Pinpoint the cell where the given text exists, returning its (x, y) midpoint coordinate. 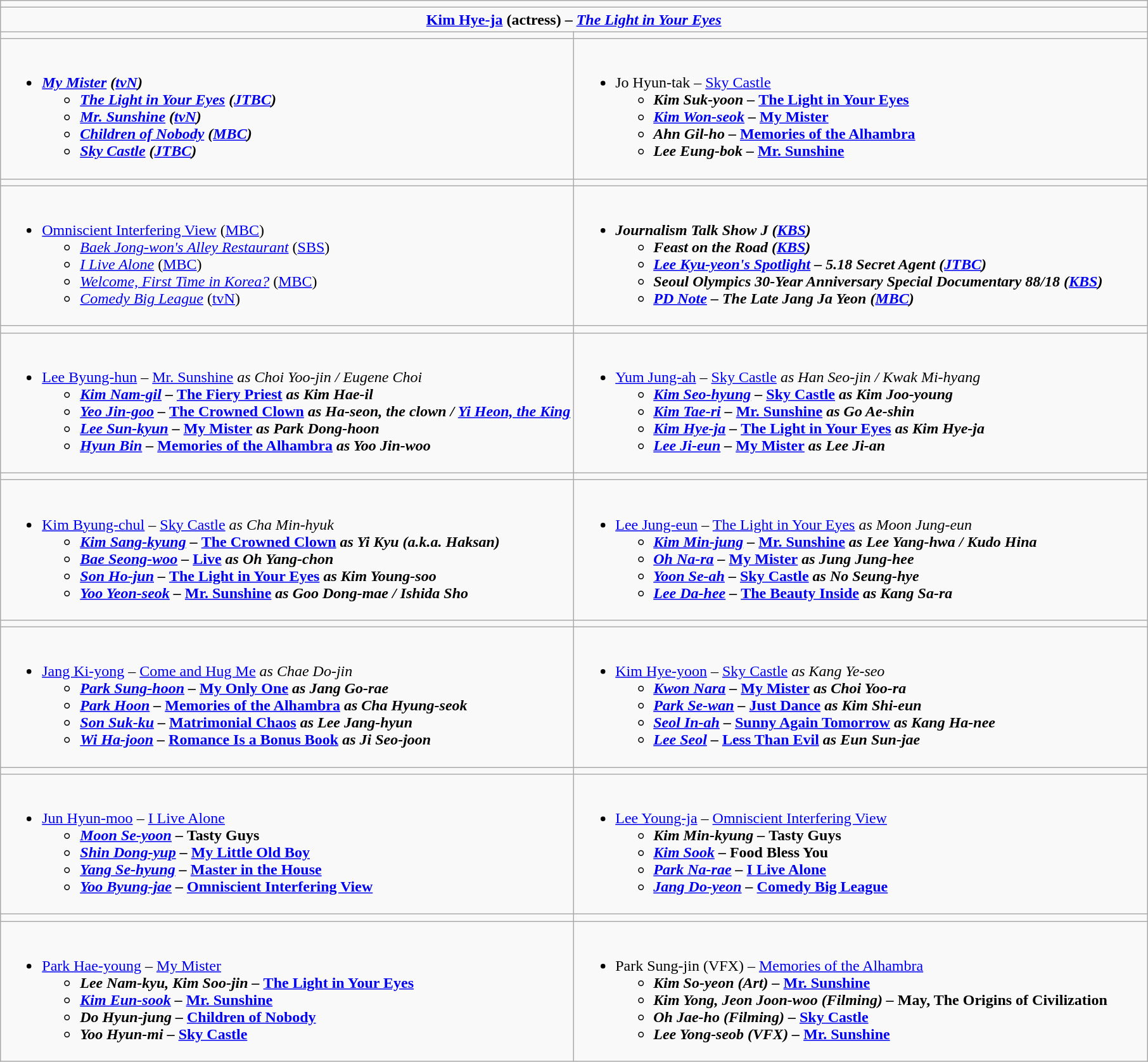
My Mister (tvN) The Light in Your Eyes (JTBC)Mr. Sunshine (tvN)Children of Nobody (MBC)Sky Castle (JTBC) (288, 109)
Omniscient Interfering View (MBC) Baek Jong-won's Alley Restaurant (SBS)I Live Alone (MBC)Welcome, First Time in Korea? (MBC)Comedy Big League (tvN) (288, 256)
Kim Hye-ja (actress) – The Light in Your Eyes (574, 20)
